Identify which cell holds the provided text, then report its (x, y) central coordinate. 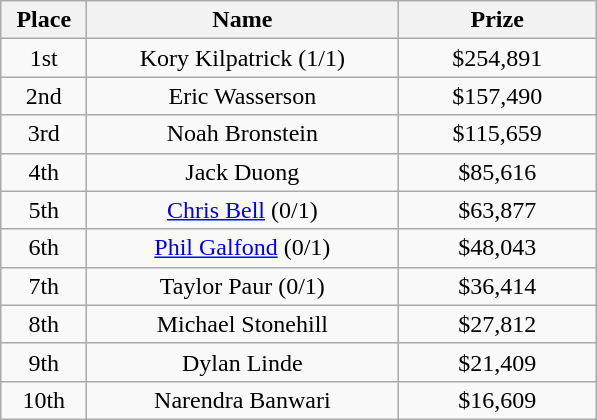
2nd (44, 96)
8th (44, 324)
9th (44, 362)
Chris Bell (0/1) (242, 210)
Phil Galfond (0/1) (242, 248)
5th (44, 210)
$85,616 (498, 172)
$48,043 (498, 248)
$63,877 (498, 210)
Dylan Linde (242, 362)
Eric Wasserson (242, 96)
$21,409 (498, 362)
1st (44, 58)
3rd (44, 134)
Michael Stonehill (242, 324)
Noah Bronstein (242, 134)
Kory Kilpatrick (1/1) (242, 58)
Name (242, 20)
$254,891 (498, 58)
$115,659 (498, 134)
$27,812 (498, 324)
7th (44, 286)
$157,490 (498, 96)
10th (44, 400)
Prize (498, 20)
Place (44, 20)
Jack Duong (242, 172)
Narendra Banwari (242, 400)
$36,414 (498, 286)
Taylor Paur (0/1) (242, 286)
$16,609 (498, 400)
4th (44, 172)
6th (44, 248)
